Scan for the cell matching the given text and deliver its [x, y] coordinate at center. 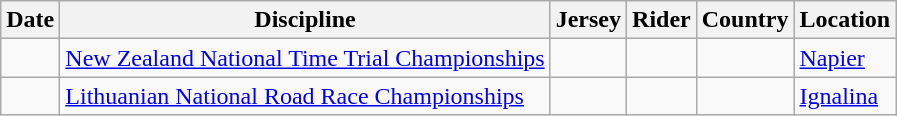
Lithuanian National Road Race Championships [305, 96]
Napier [845, 58]
Rider [662, 20]
Jersey [588, 20]
Ignalina [845, 96]
Country [745, 20]
Date [30, 20]
Location [845, 20]
Discipline [305, 20]
New Zealand National Time Trial Championships [305, 58]
